Provide the [X, Y] coordinate of the cell's center where the given text is located.  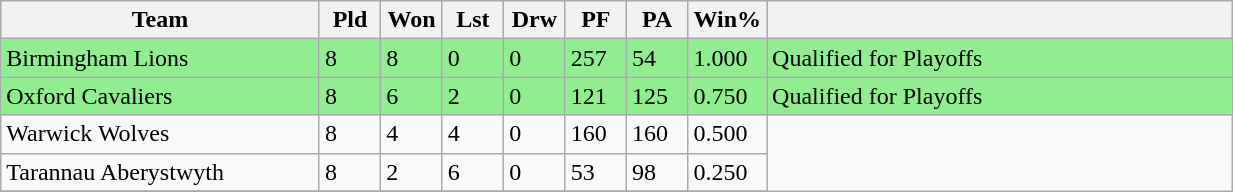
0.750 [728, 96]
Win% [728, 20]
Oxford Cavaliers [160, 96]
Lst [472, 20]
125 [658, 96]
121 [596, 96]
Won [412, 20]
0.500 [728, 134]
PF [596, 20]
53 [596, 172]
Pld [350, 20]
0.250 [728, 172]
1.000 [728, 58]
Team [160, 20]
PA [658, 20]
Warwick Wolves [160, 134]
Tarannau Aberystwyth [160, 172]
54 [658, 58]
Drw [534, 20]
257 [596, 58]
98 [658, 172]
Birmingham Lions [160, 58]
